Locate the cell with the specified text and output its (x, y) center coordinate. 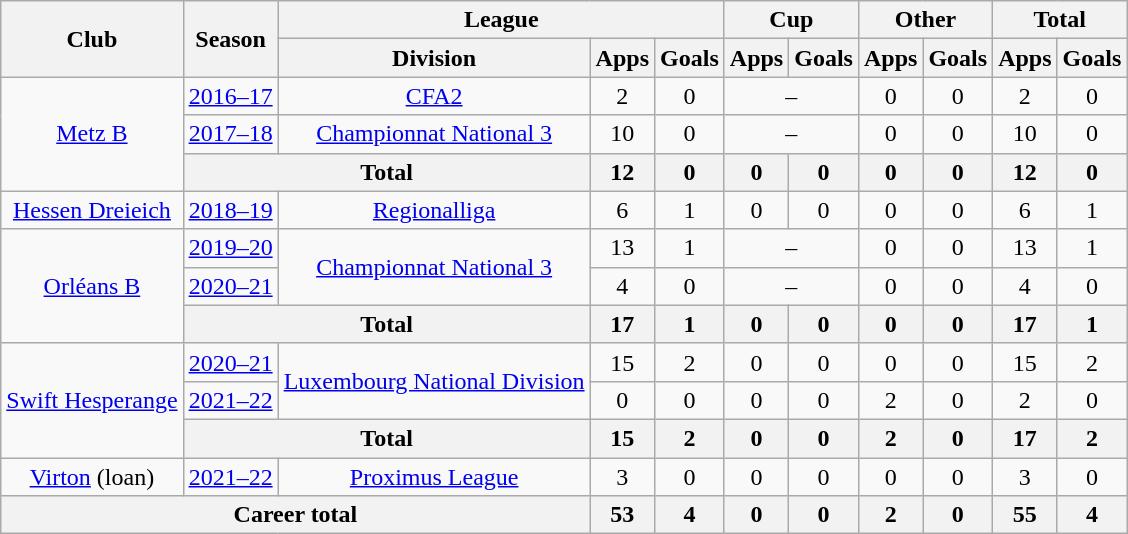
2018–19 (230, 210)
Division (434, 58)
Luxembourg National Division (434, 381)
Virton (loan) (92, 477)
Career total (296, 515)
2019–20 (230, 248)
55 (1025, 515)
Swift Hesperange (92, 400)
Club (92, 39)
CFA2 (434, 96)
2017–18 (230, 134)
Other (925, 20)
2016–17 (230, 96)
Metz B (92, 134)
Regionalliga (434, 210)
Season (230, 39)
Hessen Dreieich (92, 210)
Proximus League (434, 477)
Orléans B (92, 286)
Cup (791, 20)
League (501, 20)
53 (622, 515)
